From the cell containing the given text, extract its center point as [x, y] coordinate. 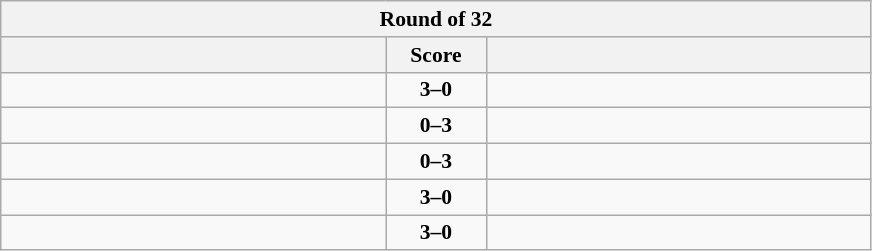
Score [436, 55]
Round of 32 [436, 19]
